Find where the given text appears and provide that cell's center as [x, y] coordinate. 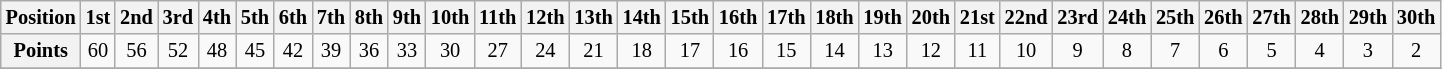
3 [1368, 51]
52 [178, 51]
14th [642, 17]
60 [98, 51]
19th [883, 17]
12th [545, 17]
15th [690, 17]
4 [1320, 51]
8th [369, 17]
30 [450, 51]
10 [1026, 51]
36 [369, 51]
4th [217, 17]
39 [331, 51]
21 [593, 51]
6th [293, 17]
2 [1416, 51]
2nd [136, 17]
22nd [1026, 17]
12 [931, 51]
23rd [1077, 17]
14 [834, 51]
25th [1175, 17]
27th [1271, 17]
17 [690, 51]
24 [545, 51]
20th [931, 17]
3rd [178, 17]
29th [1368, 17]
45 [255, 51]
11 [978, 51]
13 [883, 51]
8 [1127, 51]
10th [450, 17]
18th [834, 17]
33 [407, 51]
56 [136, 51]
11th [498, 17]
26th [1223, 17]
5 [1271, 51]
27 [498, 51]
28th [1320, 17]
16 [738, 51]
5th [255, 17]
21st [978, 17]
13th [593, 17]
7 [1175, 51]
18 [642, 51]
9th [407, 17]
9 [1077, 51]
6 [1223, 51]
30th [1416, 17]
1st [98, 17]
Position [41, 17]
7th [331, 17]
Points [41, 51]
48 [217, 51]
24th [1127, 17]
42 [293, 51]
15 [786, 51]
16th [738, 17]
17th [786, 17]
